Extract the (X, Y) coordinate from the center of the cell holding the provided text.  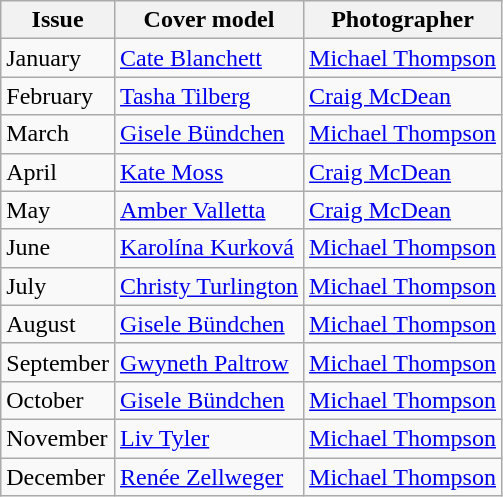
August (58, 324)
September (58, 362)
Christy Turlington (208, 286)
February (58, 96)
Issue (58, 20)
Tasha Tilberg (208, 96)
Gwyneth Paltrow (208, 362)
December (58, 477)
Cover model (208, 20)
Kate Moss (208, 172)
October (58, 400)
Photographer (403, 20)
June (58, 248)
Renée Zellweger (208, 477)
May (58, 210)
Karolína Kurková (208, 248)
November (58, 438)
January (58, 58)
Cate Blanchett (208, 58)
Liv Tyler (208, 438)
April (58, 172)
July (58, 286)
March (58, 134)
Amber Valletta (208, 210)
